Identify which cell holds the provided text, then report its [X, Y] central coordinate. 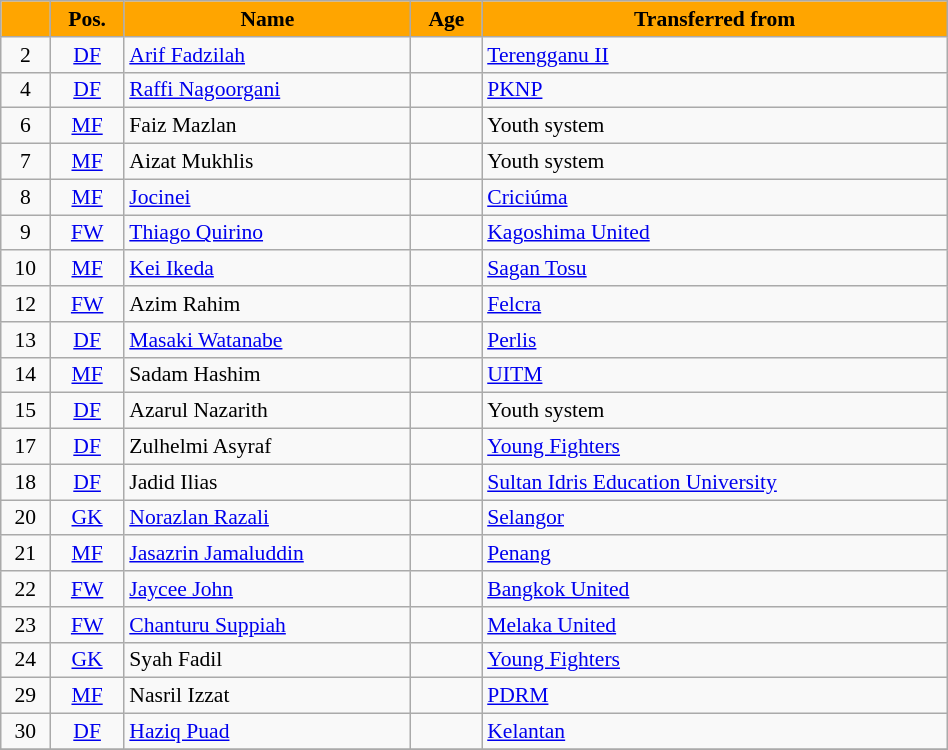
Syah Fadil [267, 660]
Jasazrin Jamaluddin [267, 554]
Perlis [714, 340]
Kelantan [714, 732]
6 [26, 126]
Thiago Quirino [267, 233]
Selangor [714, 518]
Sultan Idris Education University [714, 482]
Azarul Nazarith [267, 411]
9 [26, 233]
Age [447, 19]
23 [26, 625]
Name [267, 19]
30 [26, 732]
PDRM [714, 696]
Jadid Ilias [267, 482]
24 [26, 660]
Melaka United [714, 625]
29 [26, 696]
Faiz Mazlan [267, 126]
13 [26, 340]
Kei Ikeda [267, 269]
17 [26, 447]
20 [26, 518]
7 [26, 162]
Azim Rahim [267, 304]
Sadam Hashim [267, 375]
8 [26, 197]
Pos. [87, 19]
Jaycee John [267, 589]
Sagan Tosu [714, 269]
PKNP [714, 90]
21 [26, 554]
Transferred from [714, 19]
4 [26, 90]
Masaki Watanabe [267, 340]
10 [26, 269]
Bangkok United [714, 589]
Zulhelmi Asyraf [267, 447]
12 [26, 304]
Felcra [714, 304]
Terengganu II [714, 55]
Norazlan Razali [267, 518]
14 [26, 375]
Kagoshima United [714, 233]
Penang [714, 554]
UITM [714, 375]
18 [26, 482]
22 [26, 589]
Chanturu Suppiah [267, 625]
Arif Fadzilah [267, 55]
Aizat Mukhlis [267, 162]
15 [26, 411]
Jocinei [267, 197]
Nasril Izzat [267, 696]
2 [26, 55]
Raffi Nagoorgani [267, 90]
Criciúma [714, 197]
Haziq Puad [267, 732]
